Find where the given text appears and provide that cell's center as [x, y] coordinate. 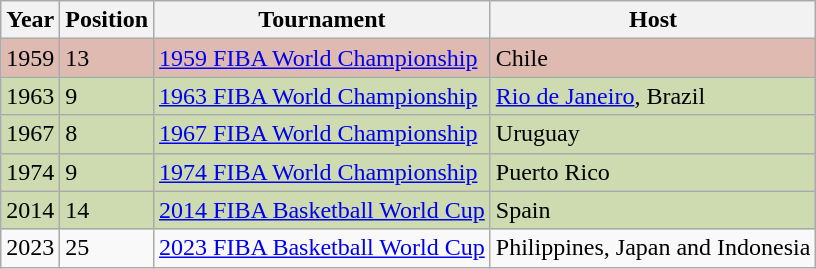
Uruguay [653, 134]
Rio de Janeiro, Brazil [653, 96]
1963 FIBA World Championship [322, 96]
1959 FIBA World Championship [322, 58]
Chile [653, 58]
2014 [30, 210]
1974 [30, 172]
13 [107, 58]
2023 FIBA Basketball World Cup [322, 248]
Position [107, 20]
1967 [30, 134]
14 [107, 210]
1963 [30, 96]
1967 FIBA World Championship [322, 134]
8 [107, 134]
2023 [30, 248]
Puerto Rico [653, 172]
Year [30, 20]
Tournament [322, 20]
Philippines, Japan and Indonesia [653, 248]
25 [107, 248]
1959 [30, 58]
2014 FIBA Basketball World Cup [322, 210]
Host [653, 20]
Spain [653, 210]
1974 FIBA World Championship [322, 172]
